Find where the given text appears and provide that cell's center as [X, Y] coordinate. 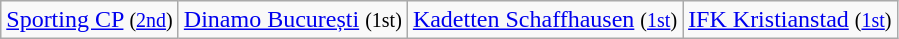
IFK Kristianstad (1st) [790, 20]
Sporting CP (2nd) [90, 20]
Dinamo București (1st) [292, 20]
Kadetten Schaffhausen (1st) [544, 20]
